Output the [X, Y] coordinate of the center of the cell containing the given text.  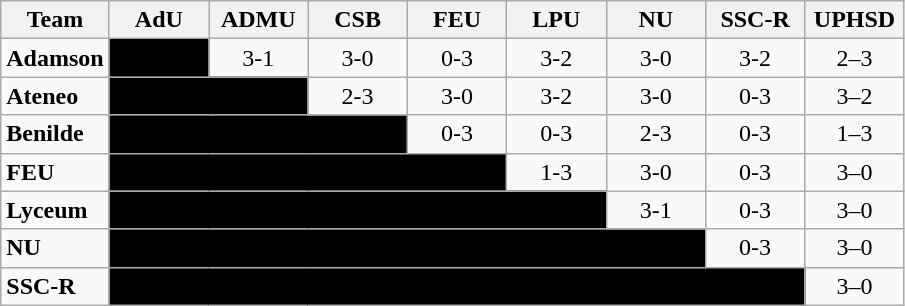
AdU [158, 20]
LPU [556, 20]
2–3 [854, 58]
1-3 [556, 172]
Benilde [55, 134]
Lyceum [55, 210]
Ateneo [55, 96]
UPHSD [854, 20]
3–2 [854, 96]
CSB [358, 20]
Adamson [55, 58]
ADMU [258, 20]
1–3 [854, 134]
Team [55, 20]
